Locate the cell with the specified text and output its [x, y] center coordinate. 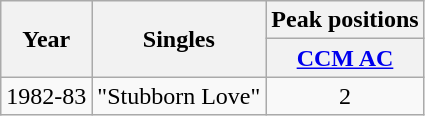
2 [345, 96]
"Stubborn Love" [179, 96]
Singles [179, 39]
Year [46, 39]
CCM AC [345, 58]
Peak positions [345, 20]
1982-83 [46, 96]
